Detect which cell encompasses the target text, then output its [X, Y] center coordinate. 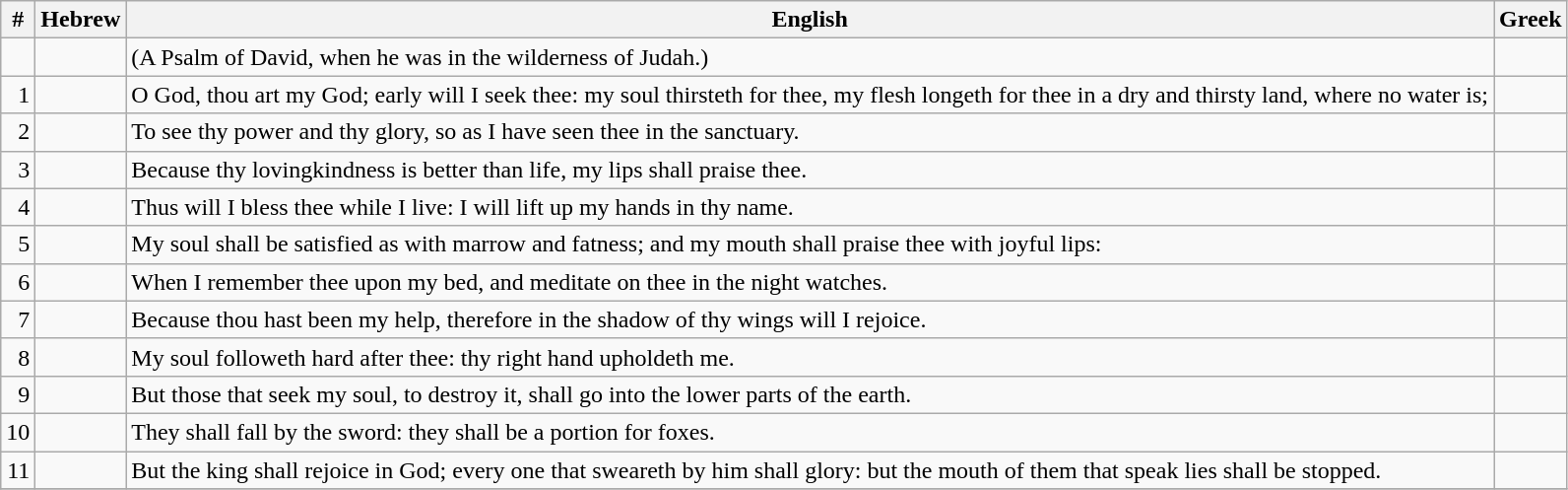
English [810, 20]
6 [18, 282]
My soul followeth hard after thee: thy right hand upholdeth me. [810, 357]
To see thy power and thy glory, so as I have seen thee in the sanctuary. [810, 132]
10 [18, 432]
O God, thou art my God; early will I seek thee: my soul thirsteth for thee, my flesh longeth for thee in a dry and thirsty land, where no water is; [810, 95]
Because thou hast been my help, therefore in the shadow of thy wings will I rejoice. [810, 319]
2 [18, 132]
When I remember thee upon my bed, and meditate on thee in the night watches. [810, 282]
8 [18, 357]
But those that seek my soul, to destroy it, shall go into the lower parts of the earth. [810, 394]
My soul shall be satisfied as with marrow and fatness; and my mouth shall praise thee with joyful lips: [810, 245]
But the king shall rejoice in God; every one that sweareth by him shall glory: but the mouth of them that speak lies shall be stopped. [810, 470]
They shall fall by the sword: they shall be a portion for foxes. [810, 432]
5 [18, 245]
Thus will I bless thee while I live: I will lift up my hands in thy name. [810, 207]
Greek [1531, 20]
11 [18, 470]
1 [18, 95]
(A Psalm of David, when he was in the wilderness of Judah.) [810, 57]
Because thy lovingkindness is better than life, my lips shall praise thee. [810, 170]
# [18, 20]
4 [18, 207]
7 [18, 319]
Hebrew [81, 20]
3 [18, 170]
9 [18, 394]
